Return the (X, Y) coordinate for the center point of the cell that contains the specified text.  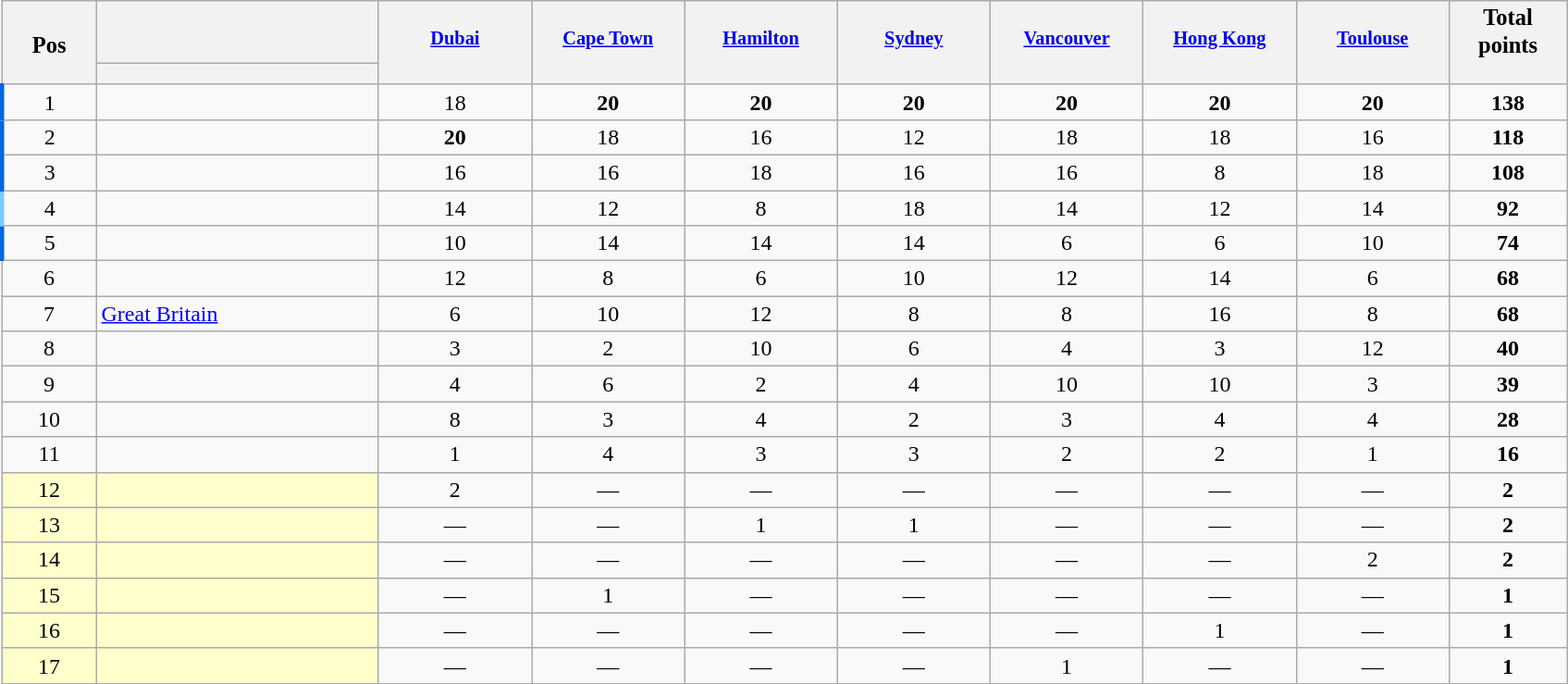
39 (1508, 384)
108 (1508, 172)
138 (1508, 102)
13 (49, 525)
9 (49, 384)
Sydney (914, 32)
Great Britain (237, 314)
74 (1508, 243)
Cape Town (609, 32)
Pos (49, 32)
7 (49, 314)
118 (1508, 137)
Hong Kong (1219, 32)
92 (1508, 208)
5 (49, 243)
Vancouver (1066, 32)
17 (49, 665)
Hamilton (760, 32)
Dubai (455, 32)
Toulouse (1373, 32)
11 (49, 454)
Totalpoints (1508, 32)
40 (1508, 349)
28 (1508, 419)
15 (49, 595)
